Scan for the cell matching the given text and deliver its [X, Y] coordinate at center. 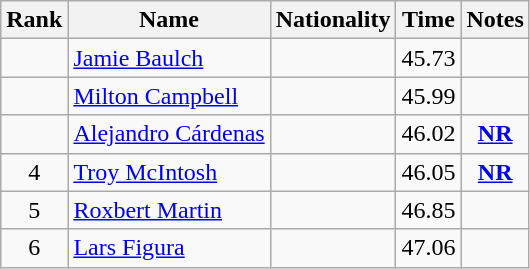
Name [169, 20]
46.02 [428, 134]
Lars Figura [169, 248]
Alejandro Cárdenas [169, 134]
4 [34, 172]
5 [34, 210]
Nationality [333, 20]
Jamie Baulch [169, 58]
Troy McIntosh [169, 172]
Time [428, 20]
Notes [495, 20]
46.85 [428, 210]
46.05 [428, 172]
Roxbert Martin [169, 210]
Rank [34, 20]
6 [34, 248]
47.06 [428, 248]
45.73 [428, 58]
Milton Campbell [169, 96]
45.99 [428, 96]
